Identify which cell holds the provided text, then report its (x, y) central coordinate. 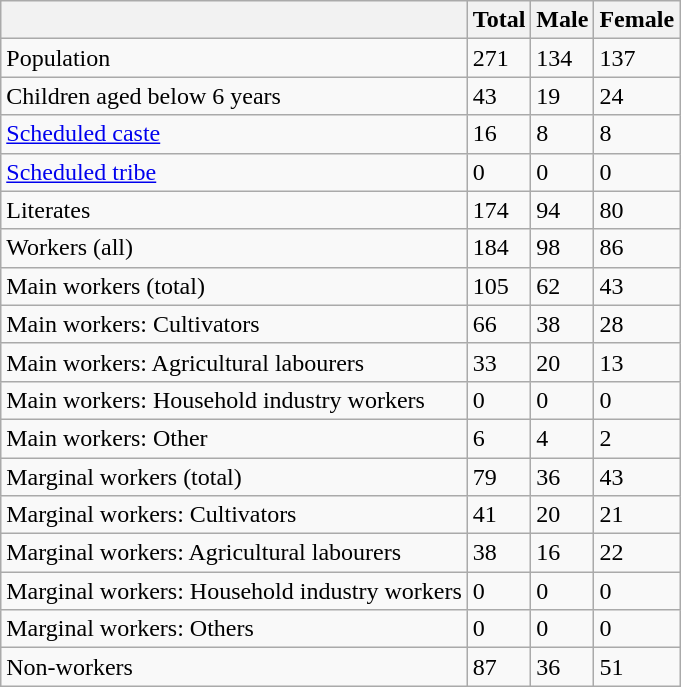
86 (637, 248)
Male (562, 20)
Children aged below 6 years (234, 96)
98 (562, 248)
Scheduled tribe (234, 172)
Main workers: Cultivators (234, 324)
13 (637, 362)
19 (562, 96)
184 (499, 248)
22 (637, 553)
Marginal workers (total) (234, 477)
79 (499, 477)
105 (499, 286)
80 (637, 210)
21 (637, 515)
137 (637, 58)
94 (562, 210)
Marginal workers: Agricultural labourers (234, 553)
6 (499, 438)
2 (637, 438)
174 (499, 210)
4 (562, 438)
Non-workers (234, 667)
66 (499, 324)
Marginal workers: Others (234, 629)
62 (562, 286)
134 (562, 58)
Main workers: Agricultural labourers (234, 362)
Population (234, 58)
41 (499, 515)
Literates (234, 210)
87 (499, 667)
271 (499, 58)
Main workers: Other (234, 438)
Workers (all) (234, 248)
Scheduled caste (234, 134)
24 (637, 96)
Marginal workers: Household industry workers (234, 591)
33 (499, 362)
Female (637, 20)
28 (637, 324)
Total (499, 20)
Main workers: Household industry workers (234, 400)
Main workers (total) (234, 286)
51 (637, 667)
Marginal workers: Cultivators (234, 515)
